Find where the given text appears and provide that cell's center as (x, y) coordinate. 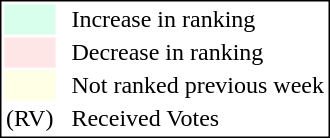
Increase in ranking (198, 19)
(RV) (29, 119)
Received Votes (198, 119)
Not ranked previous week (198, 85)
Decrease in ranking (198, 53)
